Return the [X, Y] coordinate for the center point of the cell that contains the specified text.  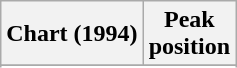
Peakposition [189, 34]
Chart (1994) [72, 34]
